Provide the (X, Y) coordinate of the cell's center where the given text is located.  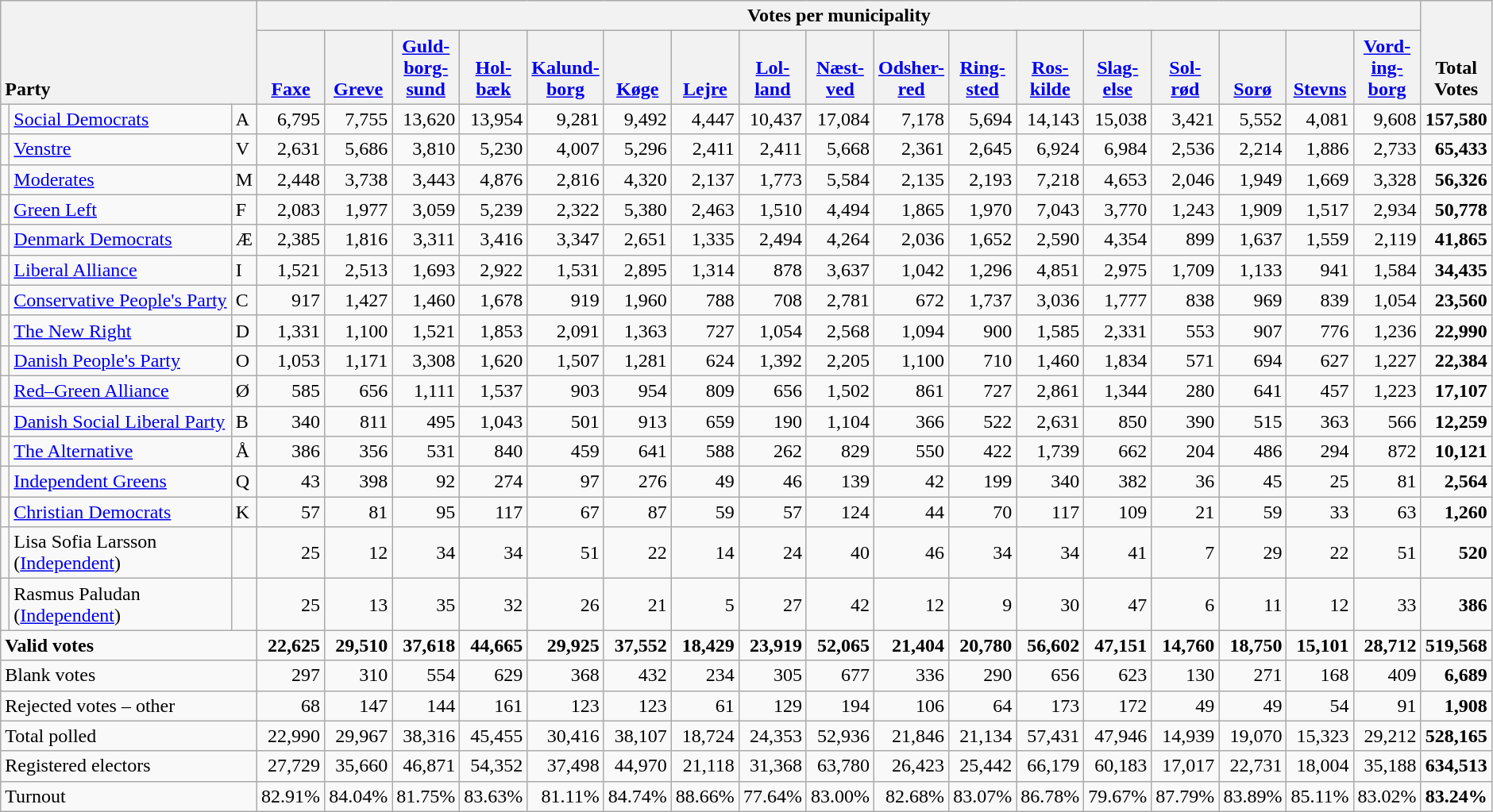
15,101 (1320, 645)
95 (426, 512)
3,443 (426, 179)
64 (983, 706)
788 (705, 300)
40 (840, 552)
368 (565, 675)
2,568 (840, 330)
3,421 (1185, 119)
1,620 (494, 360)
38,316 (426, 736)
1,737 (983, 300)
519,568 (1456, 645)
13,620 (426, 119)
84.74% (637, 796)
2,137 (705, 179)
2,781 (840, 300)
1,223 (1387, 391)
2,193 (983, 179)
1,043 (494, 421)
46,871 (426, 766)
363 (1320, 421)
3,810 (426, 149)
1,637 (1253, 240)
2,036 (911, 240)
2,448 (291, 179)
515 (1253, 421)
5,686 (359, 149)
903 (565, 391)
38,107 (637, 736)
Ring- sted (983, 67)
63,780 (840, 766)
2,361 (911, 149)
366 (911, 421)
Party (129, 52)
280 (1185, 391)
5,668 (840, 149)
2,513 (359, 270)
4,876 (494, 179)
1,773 (772, 179)
Turnout (129, 796)
4,081 (1320, 119)
81.75% (426, 796)
6,795 (291, 119)
1,537 (494, 391)
1,133 (1253, 270)
9,281 (565, 119)
Independent Greens (121, 482)
3,328 (1387, 179)
588 (705, 452)
83.07% (983, 796)
29,925 (565, 645)
Odsher- red (911, 67)
1,507 (565, 360)
92 (426, 482)
409 (1387, 675)
18,004 (1320, 766)
83.89% (1253, 796)
2,975 (1118, 270)
Ø (244, 391)
1,816 (359, 240)
5,296 (637, 149)
139 (840, 482)
5,239 (494, 210)
14,143 (1050, 119)
6,689 (1456, 675)
24 (772, 552)
708 (772, 300)
I (244, 270)
2,494 (772, 240)
2,934 (1387, 210)
623 (1118, 675)
522 (983, 421)
1,094 (911, 330)
1,243 (1185, 210)
Rejected votes – other (129, 706)
624 (705, 360)
7,218 (1050, 179)
190 (772, 421)
1,739 (1050, 452)
4,007 (565, 149)
3,308 (426, 360)
130 (1185, 675)
87.79% (1185, 796)
1,777 (1118, 300)
161 (494, 706)
1,584 (1387, 270)
18,429 (705, 645)
Lisa Sofia Larsson (Independent) (121, 552)
809 (705, 391)
61 (705, 706)
21,118 (705, 766)
838 (1185, 300)
77.64% (772, 796)
22,625 (291, 645)
29,967 (359, 736)
83.00% (840, 796)
941 (1320, 270)
839 (1320, 300)
672 (911, 300)
29,212 (1387, 736)
310 (359, 675)
2,895 (637, 270)
629 (494, 675)
32 (494, 605)
2,083 (291, 210)
1,559 (1320, 240)
204 (1185, 452)
Social Democrats (121, 119)
124 (840, 512)
1,314 (705, 270)
2,385 (291, 240)
1,669 (1320, 179)
41,865 (1456, 240)
1,427 (359, 300)
45 (1253, 482)
1,111 (426, 391)
87 (637, 512)
157,580 (1456, 119)
45,455 (494, 736)
21,134 (983, 736)
Red–Green Alliance (121, 391)
12,259 (1456, 421)
1,236 (1387, 330)
15,038 (1118, 119)
Kalund- borg (565, 67)
1,042 (911, 270)
Conservative People's Party (121, 300)
1,227 (1387, 360)
20,780 (983, 645)
2,322 (565, 210)
5,230 (494, 149)
14,760 (1185, 645)
79.67% (1118, 796)
7,178 (911, 119)
B (244, 421)
17,107 (1456, 391)
15,323 (1320, 736)
Total polled (129, 736)
305 (772, 675)
4,320 (637, 179)
44,970 (637, 766)
91 (1387, 706)
2,214 (1253, 149)
2,861 (1050, 391)
4,653 (1118, 179)
65,433 (1456, 149)
D (244, 330)
7 (1185, 552)
67 (565, 512)
109 (1118, 512)
Stevns (1320, 67)
276 (637, 482)
811 (359, 421)
2,564 (1456, 482)
22,384 (1456, 360)
550 (911, 452)
106 (911, 706)
Guld- borg- sund (426, 67)
Blank votes (129, 675)
336 (911, 675)
147 (359, 706)
6 (1185, 605)
29 (1253, 552)
10,121 (1456, 452)
173 (1050, 706)
Total Votes (1456, 52)
3,416 (494, 240)
4,354 (1118, 240)
Vord- ing- borg (1387, 67)
1,693 (426, 270)
M (244, 179)
Sorø (1253, 67)
Votes per municipality (839, 16)
Næst- ved (840, 67)
18,724 (705, 736)
35,188 (1387, 766)
554 (426, 675)
1,517 (1320, 210)
677 (840, 675)
7,755 (359, 119)
35,660 (359, 766)
Å (244, 452)
432 (637, 675)
52,065 (840, 645)
Lol- land (772, 67)
900 (983, 330)
2,205 (840, 360)
9,492 (637, 119)
Moderates (121, 179)
36 (1185, 482)
710 (983, 360)
A (244, 119)
88.66% (705, 796)
2,046 (1185, 179)
10,437 (772, 119)
3,347 (565, 240)
4,264 (840, 240)
66,179 (1050, 766)
290 (983, 675)
5,380 (637, 210)
501 (565, 421)
1,865 (911, 210)
531 (426, 452)
6,984 (1118, 149)
85.11% (1320, 796)
47,946 (1118, 736)
1,678 (494, 300)
37,552 (637, 645)
Ros- kilde (1050, 67)
2,463 (705, 210)
850 (1118, 421)
82.68% (911, 796)
2,733 (1387, 149)
Registered electors (129, 766)
1,909 (1253, 210)
Liberal Alliance (121, 270)
The Alternative (121, 452)
1,960 (637, 300)
6,924 (1050, 149)
Danish People's Party (121, 360)
294 (1320, 452)
520 (1456, 552)
17,017 (1185, 766)
4,851 (1050, 270)
34,435 (1456, 270)
262 (772, 452)
57,431 (1050, 736)
21,846 (911, 736)
919 (565, 300)
1,949 (1253, 179)
28,712 (1387, 645)
144 (426, 706)
Venstre (121, 149)
1,502 (840, 391)
54 (1320, 706)
13 (359, 605)
Faxe (291, 67)
Slag- else (1118, 67)
K (244, 512)
26,423 (911, 766)
23,560 (1456, 300)
25,442 (983, 766)
56,602 (1050, 645)
840 (494, 452)
Valid votes (129, 645)
83.63% (494, 796)
44 (911, 512)
97 (565, 482)
47 (1118, 605)
553 (1185, 330)
21,404 (911, 645)
2,922 (494, 270)
31,368 (772, 766)
356 (359, 452)
566 (1387, 421)
The New Right (121, 330)
1,853 (494, 330)
422 (983, 452)
1,260 (1456, 512)
234 (705, 675)
1,363 (637, 330)
Hol- bæk (494, 67)
13,954 (494, 119)
634,513 (1456, 766)
43 (291, 482)
3,637 (840, 270)
2,645 (983, 149)
776 (1320, 330)
1,335 (705, 240)
1,970 (983, 210)
84.04% (359, 796)
913 (637, 421)
F (244, 210)
47,151 (1118, 645)
4,494 (840, 210)
60,183 (1118, 766)
30,416 (565, 736)
829 (840, 452)
82.91% (291, 796)
172 (1118, 706)
14,939 (1185, 736)
35 (426, 605)
V (244, 149)
22,731 (1253, 766)
54,352 (494, 766)
1,510 (772, 210)
29,510 (359, 645)
2,091 (565, 330)
5,694 (983, 119)
1,652 (983, 240)
70 (983, 512)
9,608 (1387, 119)
1,886 (1320, 149)
Green Left (121, 210)
52,936 (840, 736)
50,778 (1456, 210)
1,392 (772, 360)
5,552 (1253, 119)
2,135 (911, 179)
Rasmus Paludan (Independent) (121, 605)
1,834 (1118, 360)
24,353 (772, 736)
17,084 (840, 119)
26 (565, 605)
1,331 (291, 330)
861 (911, 391)
5,584 (840, 179)
27,729 (291, 766)
2,119 (1387, 240)
3,770 (1118, 210)
194 (840, 706)
872 (1387, 452)
1,296 (983, 270)
86.78% (1050, 796)
4,447 (705, 119)
Køge (637, 67)
1,053 (291, 360)
168 (1320, 675)
1,531 (565, 270)
1,344 (1118, 391)
2,590 (1050, 240)
1,171 (359, 360)
Æ (244, 240)
969 (1253, 300)
1,104 (840, 421)
5 (705, 605)
O (244, 360)
457 (1320, 391)
954 (637, 391)
30 (1050, 605)
659 (705, 421)
Denmark Democrats (121, 240)
14 (705, 552)
398 (359, 482)
68 (291, 706)
Christian Democrats (121, 512)
1,977 (359, 210)
3,738 (359, 179)
37,498 (565, 766)
44,665 (494, 645)
37,618 (426, 645)
694 (1253, 360)
571 (1185, 360)
528,165 (1456, 736)
83.02% (1387, 796)
627 (1320, 360)
390 (1185, 421)
2,816 (565, 179)
459 (565, 452)
495 (426, 421)
18,750 (1253, 645)
3,059 (426, 210)
917 (291, 300)
199 (983, 482)
1,908 (1456, 706)
63 (1387, 512)
9 (983, 605)
Q (244, 482)
486 (1253, 452)
23,919 (772, 645)
2,536 (1185, 149)
Danish Social Liberal Party (121, 421)
297 (291, 675)
Lejre (705, 67)
19,070 (1253, 736)
3,036 (1050, 300)
1,585 (1050, 330)
1,281 (637, 360)
41 (1118, 552)
56,326 (1456, 179)
274 (494, 482)
11 (1253, 605)
C (244, 300)
878 (772, 270)
129 (772, 706)
1,709 (1185, 270)
907 (1253, 330)
Greve (359, 67)
899 (1185, 240)
2,651 (637, 240)
3,311 (426, 240)
27 (772, 605)
382 (1118, 482)
271 (1253, 675)
Sol- rød (1185, 67)
81.11% (565, 796)
585 (291, 391)
662 (1118, 452)
7,043 (1050, 210)
83.24% (1456, 796)
2,331 (1118, 330)
